Return the [X, Y] coordinate for the center point of the cell that contains the specified text.  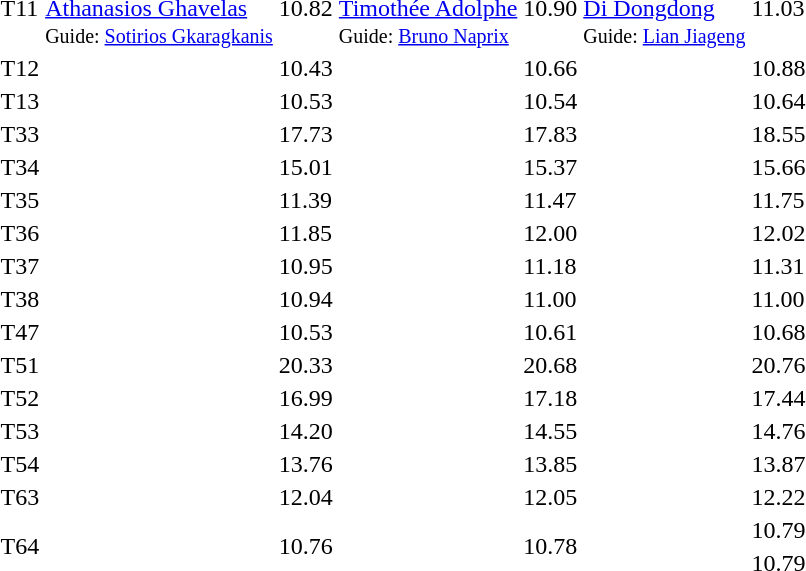
12.00 [550, 233]
10.66 [550, 68]
11.47 [550, 200]
17.18 [550, 398]
11.18 [550, 266]
12.04 [306, 497]
11.00 [550, 299]
17.83 [550, 134]
16.99 [306, 398]
10.43 [306, 68]
13.76 [306, 464]
12.05 [550, 497]
10.61 [550, 332]
20.68 [550, 365]
20.33 [306, 365]
10.94 [306, 299]
11.85 [306, 233]
14.20 [306, 431]
15.01 [306, 167]
15.37 [550, 167]
13.85 [550, 464]
17.73 [306, 134]
10.54 [550, 101]
11.39 [306, 200]
10.95 [306, 266]
14.55 [550, 431]
